Extract the [X, Y] coordinate from the center of the cell holding the provided text.  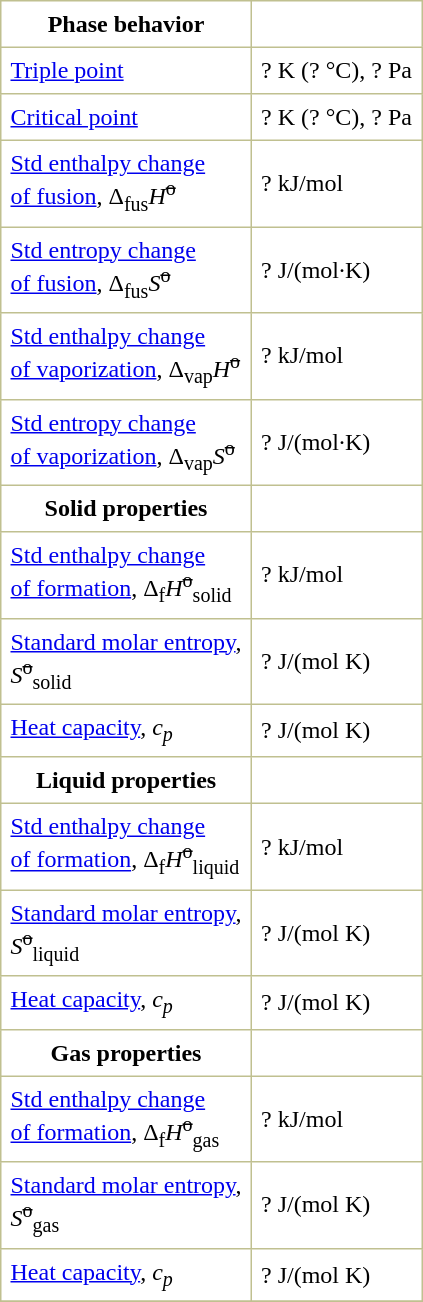
Gas properties [126, 1052]
Standard molar entropy,Soliquid [126, 933]
Std entropy changeof vaporization, ΔvapSo [126, 442]
Phase behavior [126, 24]
Std enthalpy changeof formation, ΔfHosolid [126, 575]
Liquid properties [126, 780]
Critical point [126, 117]
Std enthalpy changeof fusion, ΔfusHo [126, 183]
Std enthalpy changeof vaporization, ΔvapHo [126, 356]
Std enthalpy changeof formation, ΔfHoliquid [126, 847]
Standard molar entropy,Sosolid [126, 661]
Std enthalpy changeof formation, ΔfHogas [126, 1119]
Std entropy changeof fusion, ΔfusSo [126, 270]
Triple point [126, 70]
Standard molar entropy,Sogas [126, 1205]
Solid properties [126, 508]
